From the cell containing the given text, extract its center point as (x, y) coordinate. 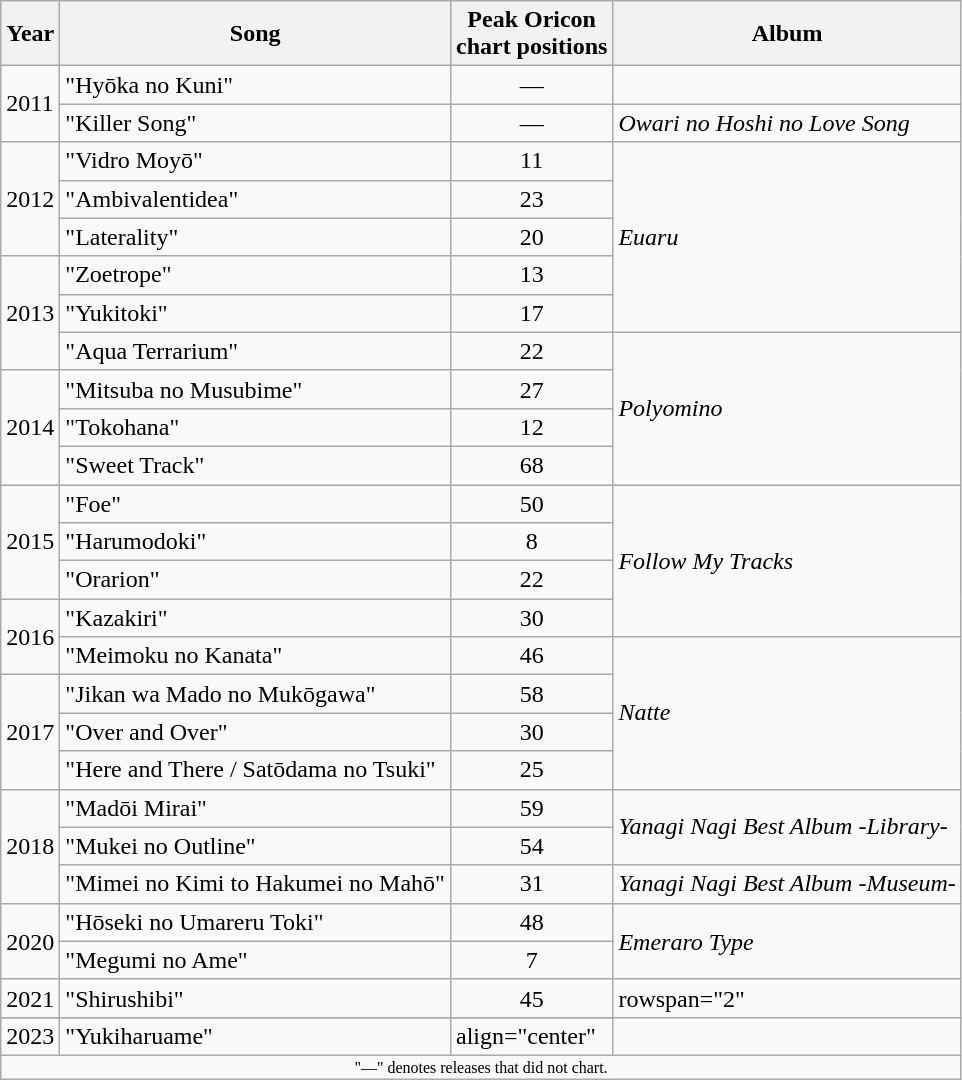
"Mitsuba no Musubime" (256, 389)
"Kazakiri" (256, 618)
"Vidro Moyō" (256, 161)
12 (531, 427)
"Ambivalentidea" (256, 199)
2023 (30, 1036)
"Megumi no Ame" (256, 960)
7 (531, 960)
Emeraro Type (787, 941)
Owari no Hoshi no Love Song (787, 123)
"Killer Song" (256, 123)
"—" denotes releases that did not chart. (482, 1067)
20 (531, 237)
"Aqua Terrarium" (256, 351)
17 (531, 313)
"Hyōka no Kuni" (256, 85)
Natte (787, 713)
50 (531, 503)
"Hōseki no Umareru Toki" (256, 922)
"Meimoku no Kanata" (256, 656)
2017 (30, 732)
45 (531, 998)
58 (531, 694)
Song (256, 34)
2011 (30, 104)
"Zoetrope" (256, 275)
"Here and There / Satōdama no Tsuki" (256, 770)
2020 (30, 941)
"Mimei no Kimi to Hakumei no Mahō" (256, 884)
31 (531, 884)
Yanagi Nagi Best Album -Museum- (787, 884)
"Sweet Track" (256, 465)
13 (531, 275)
59 (531, 808)
"Shirushibi" (256, 998)
Euaru (787, 237)
54 (531, 846)
Follow My Tracks (787, 560)
2015 (30, 541)
2021 (30, 998)
Yanagi Nagi Best Album -Library- (787, 827)
Polyomino (787, 408)
"Mukei no Outline" (256, 846)
11 (531, 161)
2016 (30, 637)
27 (531, 389)
25 (531, 770)
23 (531, 199)
2012 (30, 199)
2013 (30, 313)
"Yukitoki" (256, 313)
rowspan="2" (787, 998)
"Jikan wa Mado no Mukōgawa" (256, 694)
align="center" (531, 1036)
2018 (30, 846)
"Over and Over" (256, 732)
46 (531, 656)
68 (531, 465)
"Yukiharuame" (256, 1036)
48 (531, 922)
"Foe" (256, 503)
"Harumodoki" (256, 542)
"Tokohana" (256, 427)
Year (30, 34)
Album (787, 34)
2014 (30, 427)
Peak Oricon chart positions (531, 34)
"Orarion" (256, 580)
8 (531, 542)
"Madōi Mirai" (256, 808)
"Laterality" (256, 237)
